Find where the given text appears and provide that cell's center as [X, Y] coordinate. 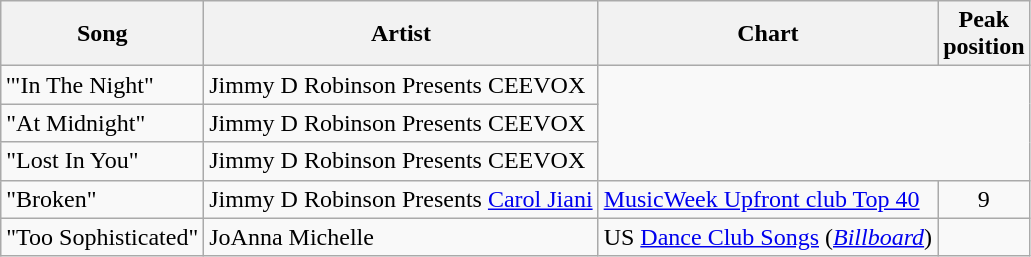
JoAnna Michelle [401, 237]
US Dance Club Songs (Billboard) [768, 237]
"Too Sophisticated" [102, 237]
Peakposition [984, 34]
Jimmy D Robinson Presents Carol Jiani [401, 199]
Song [102, 34]
9 [984, 199]
'"In The Night" [102, 85]
Artist [401, 34]
MusicWeek Upfront club Top 40 [768, 199]
"Lost In You" [102, 161]
"Broken" [102, 199]
Chart [768, 34]
"At Midnight" [102, 123]
